For the text-containing cell, return its midpoint in [x, y] coordinate format. 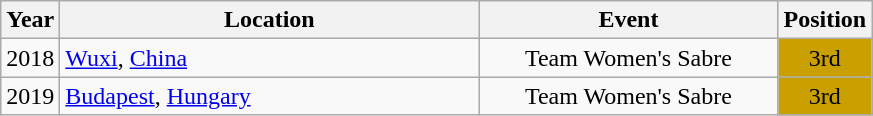
Position [825, 20]
Wuxi, China [270, 58]
Location [270, 20]
2018 [30, 58]
Event [628, 20]
Budapest, Hungary [270, 96]
Year [30, 20]
2019 [30, 96]
